From the cell containing the given text, extract its center point as (x, y) coordinate. 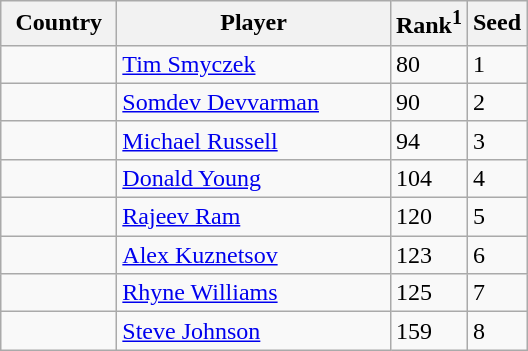
90 (428, 102)
7 (496, 293)
3 (496, 140)
Country (59, 24)
Somdev Devvarman (254, 102)
8 (496, 331)
4 (496, 178)
Tim Smyczek (254, 64)
Donald Young (254, 178)
Rank1 (428, 24)
2 (496, 102)
159 (428, 331)
Player (254, 24)
123 (428, 255)
Rhyne Williams (254, 293)
Michael Russell (254, 140)
1 (496, 64)
104 (428, 178)
120 (428, 217)
Steve Johnson (254, 331)
Alex Kuznetsov (254, 255)
Rajeev Ram (254, 217)
6 (496, 255)
94 (428, 140)
Seed (496, 24)
5 (496, 217)
125 (428, 293)
80 (428, 64)
